Provide the (X, Y) coordinate of the cell's center where the given text is located.  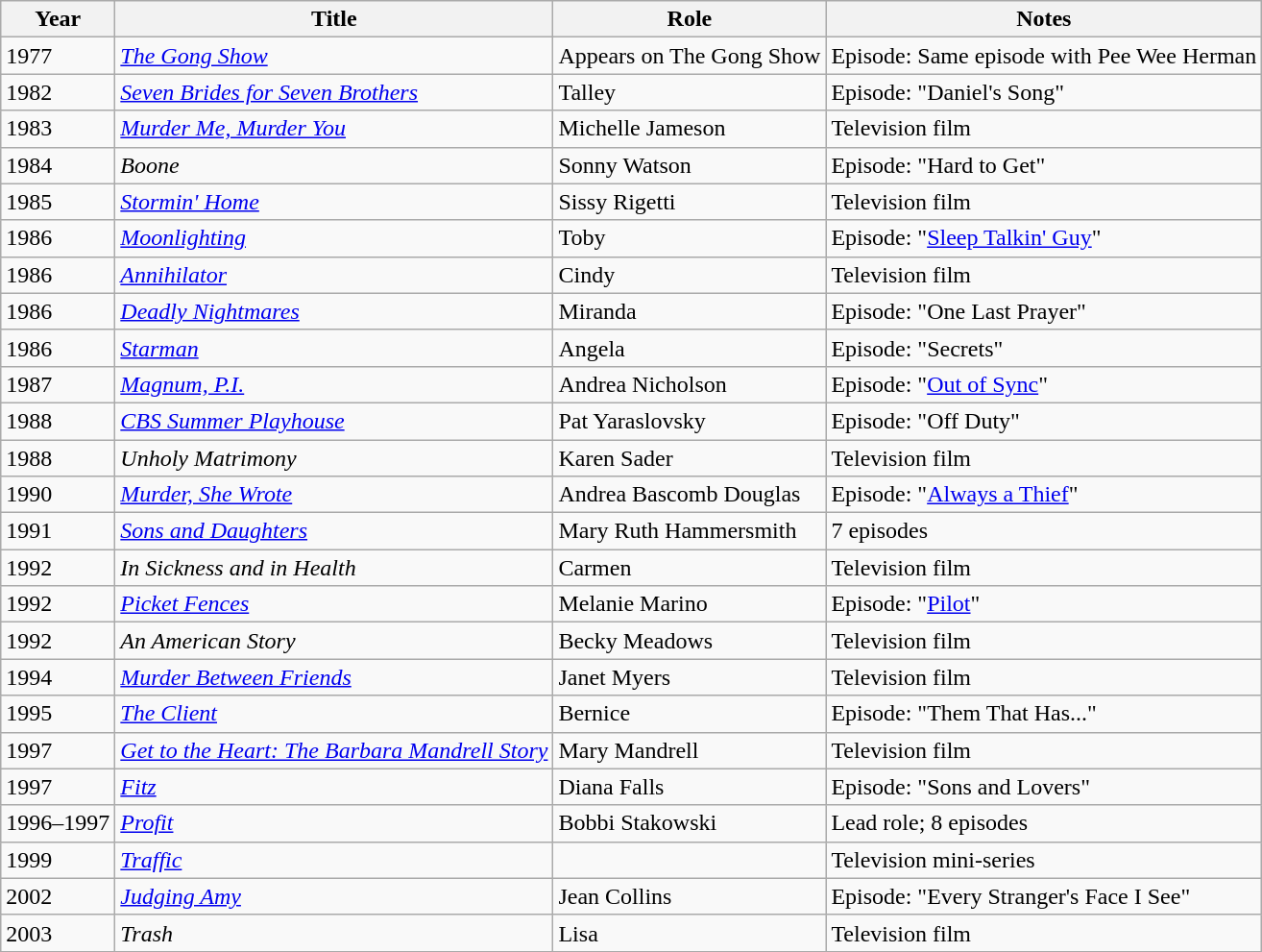
Bernice (690, 714)
Sonny Watson (690, 165)
Seven Brides for Seven Brothers (334, 92)
1984 (58, 165)
Mary Ruth Hammersmith (690, 531)
Picket Fences (334, 604)
Episode: "Off Duty" (1044, 421)
Episode: "Out of Sync" (1044, 384)
Murder Me, Murder You (334, 129)
Television mini-series (1044, 860)
Lisa (690, 933)
Toby (690, 238)
Miranda (690, 311)
Episode: "Pilot" (1044, 604)
Cindy (690, 275)
Murder Between Friends (334, 677)
Year (58, 19)
Sissy Rigetti (690, 202)
Episode: "One Last Prayer" (1044, 311)
Episode: Same episode with Pee Wee Herman (1044, 56)
Melanie Marino (690, 604)
Episode: "Hard to Get" (1044, 165)
Magnum, P.I. (334, 384)
Starman (334, 348)
Stormin' Home (334, 202)
Mary Mandrell (690, 750)
1977 (58, 56)
Andrea Nicholson (690, 384)
Sons and Daughters (334, 531)
Talley (690, 92)
Episode: "Them That Has..." (1044, 714)
Appears on The Gong Show (690, 56)
2003 (58, 933)
The Gong Show (334, 56)
The Client (334, 714)
Judging Amy (334, 896)
Unholy Matrimony (334, 458)
Jean Collins (690, 896)
7 episodes (1044, 531)
Becky Meadows (690, 641)
Michelle Jameson (690, 129)
Diana Falls (690, 787)
2002 (58, 896)
1987 (58, 384)
Title (334, 19)
1996–1997 (58, 823)
Episode: "Every Stranger's Face I See" (1044, 896)
Trash (334, 933)
Traffic (334, 860)
Janet Myers (690, 677)
1985 (58, 202)
Andrea Bascomb Douglas (690, 495)
Carmen (690, 568)
1994 (58, 677)
Moonlighting (334, 238)
Notes (1044, 19)
Lead role; 8 episodes (1044, 823)
1990 (58, 495)
Episode: "Sons and Lovers" (1044, 787)
Episode: "Daniel's Song" (1044, 92)
CBS Summer Playhouse (334, 421)
1982 (58, 92)
An American Story (334, 641)
Karen Sader (690, 458)
Episode: "Always a Thief" (1044, 495)
Fitz (334, 787)
Get to the Heart: The Barbara Mandrell Story (334, 750)
Angela (690, 348)
Annihilator (334, 275)
1995 (58, 714)
Pat Yaraslovsky (690, 421)
Deadly Nightmares (334, 311)
Role (690, 19)
In Sickness and in Health (334, 568)
Murder, She Wrote (334, 495)
1991 (58, 531)
Bobbi Stakowski (690, 823)
Episode: "Secrets" (1044, 348)
Boone (334, 165)
1999 (58, 860)
Episode: "Sleep Talkin' Guy" (1044, 238)
Profit (334, 823)
1983 (58, 129)
